Identify which cell holds the provided text, then report its [x, y] central coordinate. 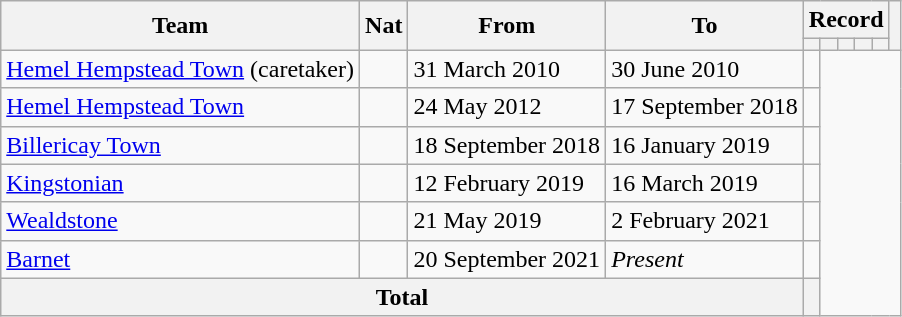
Team [180, 26]
Present [705, 259]
24 May 2012 [507, 107]
Total [402, 297]
17 September 2018 [705, 107]
18 September 2018 [507, 145]
12 February 2019 [507, 183]
31 March 2010 [507, 69]
16 March 2019 [705, 183]
2 February 2021 [705, 221]
21 May 2019 [507, 221]
Record [846, 20]
Nat [384, 26]
Hemel Hempstead Town (caretaker) [180, 69]
From [507, 26]
16 January 2019 [705, 145]
Billericay Town [180, 145]
30 June 2010 [705, 69]
Hemel Hempstead Town [180, 107]
Wealdstone [180, 221]
To [705, 26]
Barnet [180, 259]
20 September 2021 [507, 259]
Kingstonian [180, 183]
